Detect which cell encompasses the target text, then output its [X, Y] center coordinate. 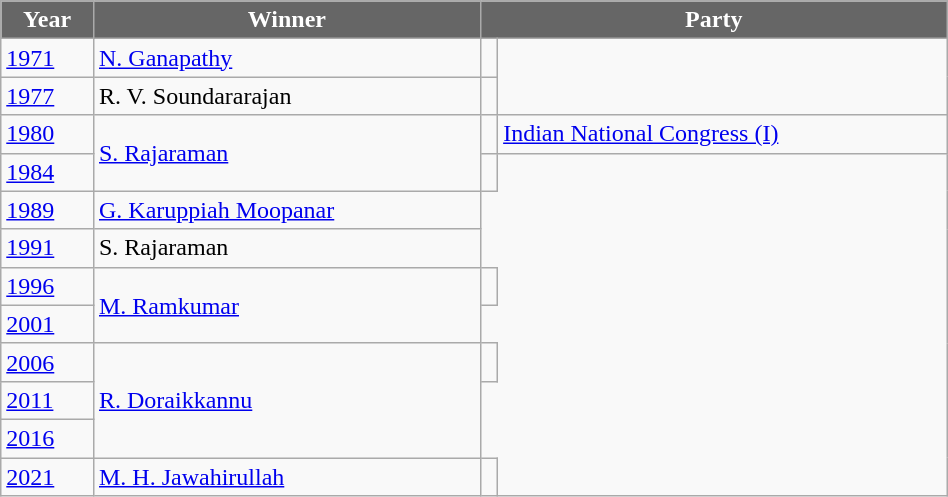
1996 [48, 286]
2021 [48, 477]
2016 [48, 438]
1971 [48, 58]
Winner [286, 20]
1980 [48, 134]
Party [714, 20]
1977 [48, 96]
1989 [48, 210]
R. Doraikkannu [286, 400]
R. V. Soundararajan [286, 96]
N. Ganapathy [286, 58]
Indian National Congress (I) [723, 134]
M. H. Jawahirullah [286, 477]
2011 [48, 400]
Year [48, 20]
2001 [48, 324]
1984 [48, 172]
2006 [48, 362]
G. Karuppiah Moopanar [286, 210]
1991 [48, 248]
M. Ramkumar [286, 305]
